Scan for the cell matching the given text and deliver its (x, y) coordinate at center. 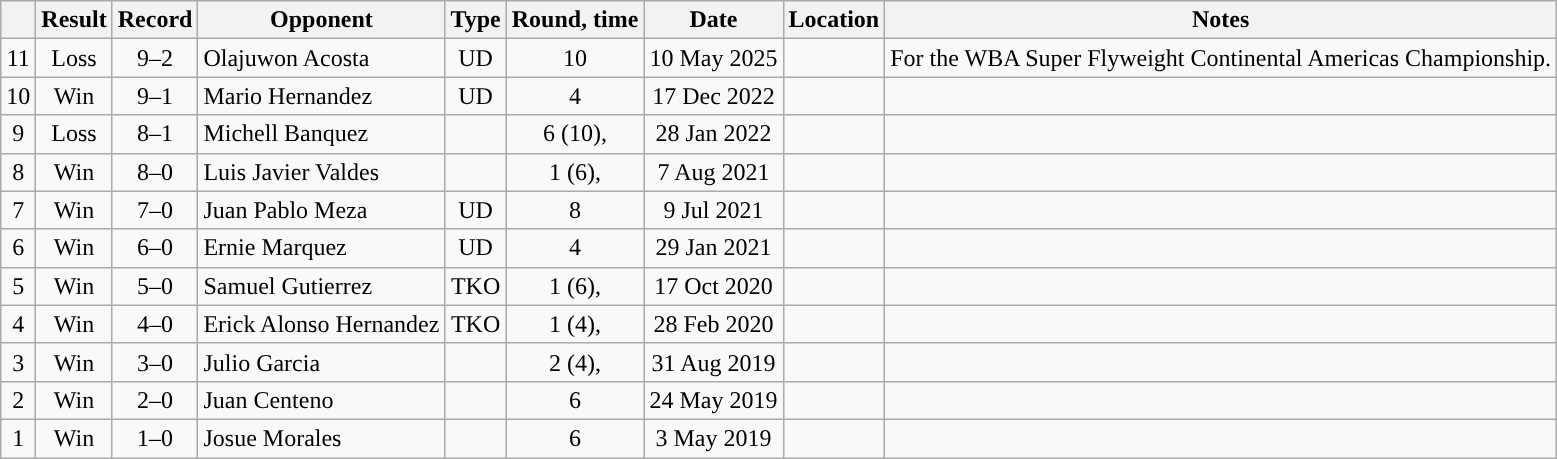
8–1 (155, 134)
Olajuwon Acosta (322, 58)
7 (18, 210)
1 (18, 438)
Josue Morales (322, 438)
Juan Pablo Meza (322, 210)
Luis Javier Valdes (322, 172)
10 May 2025 (714, 58)
3–0 (155, 362)
3 May 2019 (714, 438)
Date (714, 20)
1–0 (155, 438)
6–0 (155, 248)
1 (4), (575, 324)
5 (18, 286)
Mario Hernandez (322, 96)
9–1 (155, 96)
Julio Garcia (322, 362)
Erick Alonso Hernandez (322, 324)
4–0 (155, 324)
29 Jan 2021 (714, 248)
Michell Banquez (322, 134)
2 (18, 400)
2 (4), (575, 362)
28 Feb 2020 (714, 324)
9 (18, 134)
Round, time (575, 20)
17 Dec 2022 (714, 96)
2–0 (155, 400)
11 (18, 58)
31 Aug 2019 (714, 362)
3 (18, 362)
7–0 (155, 210)
9 Jul 2021 (714, 210)
24 May 2019 (714, 400)
Record (155, 20)
Samuel Gutierrez (322, 286)
Type (476, 20)
9–2 (155, 58)
Result (74, 20)
Notes (1221, 20)
Opponent (322, 20)
8–0 (155, 172)
Juan Centeno (322, 400)
Location (834, 20)
For the WBA Super Flyweight Continental Americas Championship. (1221, 58)
28 Jan 2022 (714, 134)
5–0 (155, 286)
Ernie Marquez (322, 248)
6 (10), (575, 134)
17 Oct 2020 (714, 286)
7 Aug 2021 (714, 172)
